Pinpoint the cell where the given text exists, returning its (X, Y) midpoint coordinate. 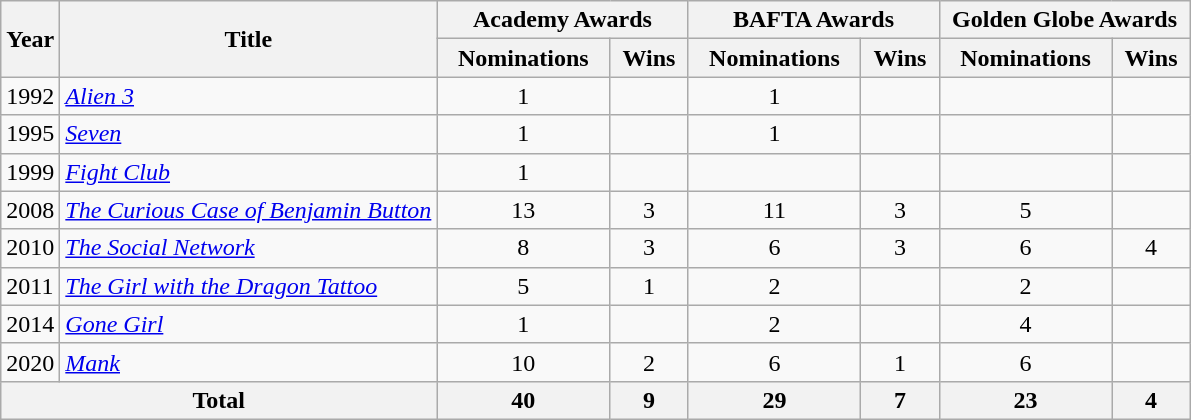
2014 (30, 324)
9 (649, 400)
Alien 3 (248, 96)
BAFTA Awards (814, 20)
Total (219, 400)
The Social Network (248, 248)
Fight Club (248, 172)
13 (524, 210)
Golden Globe Awards (1064, 20)
23 (1026, 400)
Mank (248, 362)
2020 (30, 362)
2010 (30, 248)
Title (248, 39)
1999 (30, 172)
Academy Awards (562, 20)
1992 (30, 96)
Seven (248, 134)
11 (774, 210)
29 (774, 400)
7 (900, 400)
10 (524, 362)
The Girl with the Dragon Tattoo (248, 286)
40 (524, 400)
Year (30, 39)
8 (524, 248)
Gone Girl (248, 324)
1995 (30, 134)
The Curious Case of Benjamin Button (248, 210)
2008 (30, 210)
2011 (30, 286)
